Pinpoint the cell where the given text exists, returning its [X, Y] midpoint coordinate. 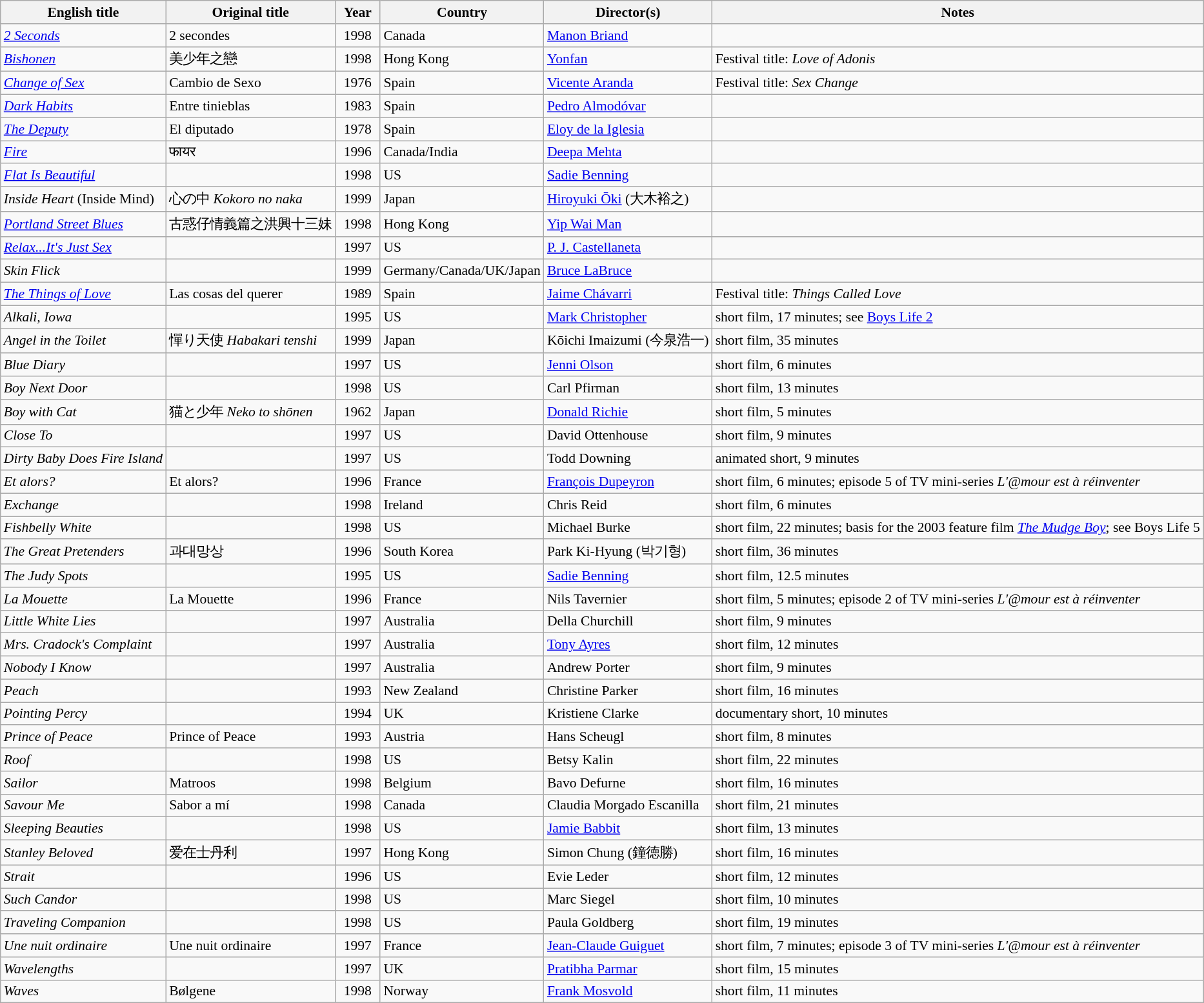
Chris Reid [628, 505]
憚り天使 Habakari tenshi [250, 341]
Jamie Babbit [628, 829]
Fire [83, 152]
short film, 22 minutes; basis for the 2003 feature film The Mudge Boy; see Boys Life 5 [958, 528]
2 Seconds [83, 35]
short film, 19 minutes [958, 923]
Ireland [462, 505]
Dirty Baby Does Fire Island [83, 459]
The Deputy [83, 129]
Traveling Companion [83, 923]
South Korea [462, 552]
François Dupeyron [628, 482]
P. J. Castellaneta [628, 248]
Bishonen [83, 59]
short film, 5 minutes; episode 2 of TV mini-series L'@mour est à réinventer [958, 599]
Michael Burke [628, 528]
Sailor [83, 783]
Paula Goldberg [628, 923]
Portland Street Blues [83, 225]
Simon Chung (鐘徳勝) [628, 853]
Angel in the Toilet [83, 341]
Notes [958, 12]
short film, 22 minutes [958, 760]
1989 [357, 294]
1978 [357, 129]
Festival title: Things Called Love [958, 294]
Pedro Almodóvar [628, 106]
Norway [462, 991]
Las cosas del querer [250, 294]
心の中 Kokoro no naka [250, 199]
Stanley Beloved [83, 853]
documentary short, 10 minutes [958, 714]
फायर [250, 152]
1983 [357, 106]
English title [83, 12]
Deepa Mehta [628, 152]
1962 [357, 412]
Mrs. Cradock's Complaint [83, 645]
爱在士丹利 [250, 853]
Flat Is Beautiful [83, 176]
Della Churchill [628, 622]
Festival title: Sex Change [958, 83]
Nils Tavernier [628, 599]
Year [357, 12]
Bavo Defurne [628, 783]
Germany/Canada/UK/Japan [462, 271]
Director(s) [628, 12]
Christine Parker [628, 691]
Mark Christopher [628, 317]
Roof [83, 760]
Park Ki-Hyung (박기형) [628, 552]
Relax...It's Just Sex [83, 248]
Country [462, 12]
Entre tinieblas [250, 106]
short film, 36 minutes [958, 552]
short film, 5 minutes [958, 412]
Yip Wai Man [628, 225]
Original title [250, 12]
Dark Habits [83, 106]
Sleeping Beauties [83, 829]
Belgium [462, 783]
Frank Mosvold [628, 991]
Carl Pfirman [628, 388]
animated short, 9 minutes [958, 459]
The Judy Spots [83, 576]
Kristiene Clarke [628, 714]
Bruce LaBruce [628, 271]
과대망상 [250, 552]
Blue Diary [83, 365]
Peach [83, 691]
Claudia Morgado Escanilla [628, 805]
Matroos [250, 783]
David Ottenhouse [628, 436]
short film, 15 minutes [958, 969]
short film, 21 minutes [958, 805]
Inside Heart (Inside Mind) [83, 199]
1976 [357, 83]
Festival title: Love of Adonis [958, 59]
2 secondes [250, 35]
short film, 8 minutes [958, 737]
Hans Scheugl [628, 737]
short film, 10 minutes [958, 900]
Boy Next Door [83, 388]
猫と少年 Neko to shōnen [250, 412]
Sabor a mí [250, 805]
short film, 35 minutes [958, 341]
古惑仔情義篇之洪興十三妹 [250, 225]
short film, 12.5 minutes [958, 576]
Wavelengths [83, 969]
Yonfan [628, 59]
Canada/India [462, 152]
Tony Ayres [628, 645]
Skin Flick [83, 271]
Fishbelly White [83, 528]
Savour Me [83, 805]
Todd Downing [628, 459]
Vicente Aranda [628, 83]
Donald Richie [628, 412]
Such Candor [83, 900]
Strait [83, 876]
short film, 7 minutes; episode 3 of TV mini-series L'@mour est à réinventer [958, 946]
Evie Leder [628, 876]
美少年之戀 [250, 59]
Eloy de la Iglesia [628, 129]
The Great Pretenders [83, 552]
Jenni Olson [628, 365]
short film, 17 minutes; see Boys Life 2 [958, 317]
Pointing Percy [83, 714]
Waves [83, 991]
1994 [357, 714]
short film, 11 minutes [958, 991]
Alkali, Iowa [83, 317]
Close To [83, 436]
El diputado [250, 129]
Hiroyuki Ōki (大木裕之) [628, 199]
Little White Lies [83, 622]
Cambio de Sexo [250, 83]
Bølgene [250, 991]
New Zealand [462, 691]
Exchange [83, 505]
The Things of Love [83, 294]
Pratibha Parmar [628, 969]
Boy with Cat [83, 412]
Marc Siegel [628, 900]
Manon Briand [628, 35]
Austria [462, 737]
Kōichi Imaizumi (今泉浩一) [628, 341]
short film, 6 minutes; episode 5 of TV mini-series L'@mour est à réinventer [958, 482]
Nobody I Know [83, 668]
Change of Sex [83, 83]
Betsy Kalin [628, 760]
Jean-Claude Guiguet [628, 946]
Jaime Chávarri [628, 294]
Andrew Porter [628, 668]
